Locate the cell with the specified text and output its [X, Y] center coordinate. 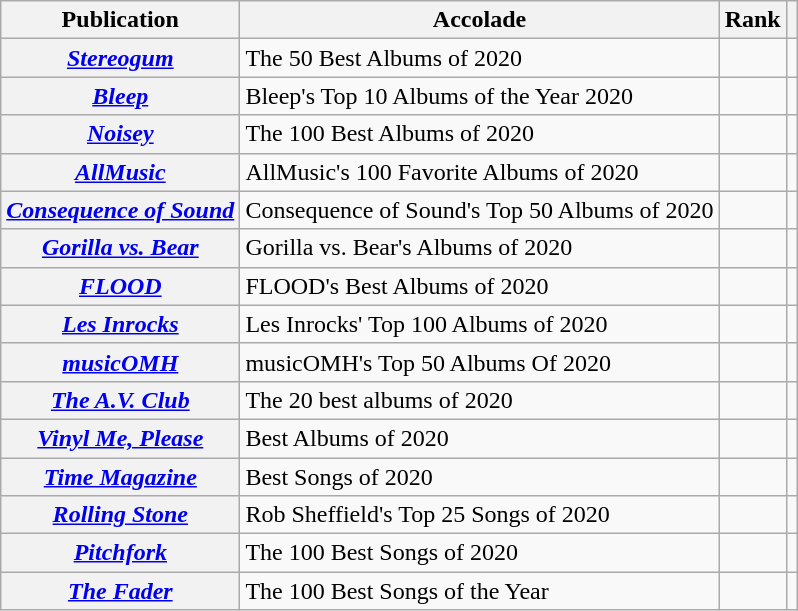
Best Albums of 2020 [480, 438]
Consequence of Sound [120, 210]
Time Magazine [120, 477]
Accolade [480, 20]
Gorilla vs. Bear [120, 248]
Gorilla vs. Bear's Albums of 2020 [480, 248]
The 50 Best Albums of 2020 [480, 58]
musicOMH's Top 50 Albums Of 2020 [480, 362]
AllMusic's 100 Favorite Albums of 2020 [480, 172]
Rank [752, 20]
Stereogum [120, 58]
Rolling Stone [120, 515]
Best Songs of 2020 [480, 477]
Noisey [120, 134]
AllMusic [120, 172]
Les Inrocks [120, 324]
Publication [120, 20]
Vinyl Me, Please [120, 438]
The 100 Best Songs of 2020 [480, 553]
FLOOD's Best Albums of 2020 [480, 286]
Pitchfork [120, 553]
The A.V. Club [120, 400]
The 100 Best Songs of the Year [480, 591]
Consequence of Sound's Top 50 Albums of 2020 [480, 210]
FLOOD [120, 286]
Rob Sheffield's Top 25 Songs of 2020 [480, 515]
Bleep's Top 10 Albums of the Year 2020 [480, 96]
The 100 Best Albums of 2020 [480, 134]
Les Inrocks' Top 100 Albums of 2020 [480, 324]
Bleep [120, 96]
musicOMH [120, 362]
The Fader [120, 591]
The 20 best albums of 2020 [480, 400]
